Search for the cell housing the specified text and yield its (x, y) center coordinate. 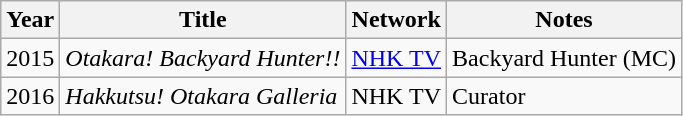
2016 (30, 96)
Curator (564, 96)
Hakkutsu! Otakara Galleria (203, 96)
Otakara! Backyard Hunter!! (203, 58)
Notes (564, 20)
Year (30, 20)
2015 (30, 58)
Backyard Hunter (MC) (564, 58)
Network (396, 20)
Title (203, 20)
